Capture the cell that displays the provided text and extract its [x, y] central coordinate. 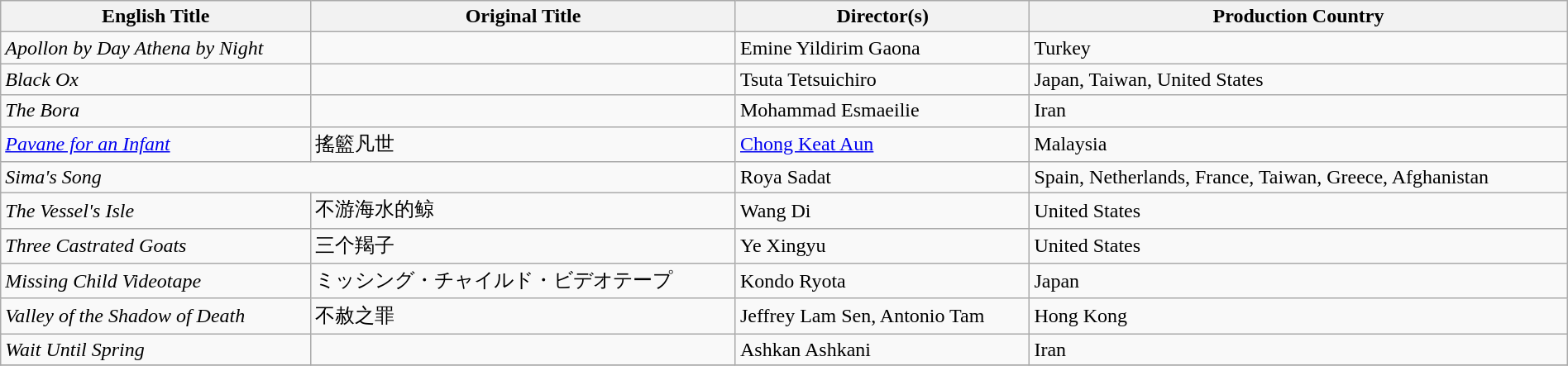
English Title [155, 17]
Kondo Ryota [882, 281]
Three Castrated Goats [155, 246]
三个羯子 [523, 246]
Ye Xingyu [882, 246]
搖籃凡世 [523, 144]
Sima's Song [369, 178]
Mohammad Esmaeilie [882, 111]
Jeffrey Lam Sen, Antonio Tam [882, 316]
Chong Keat Aun [882, 144]
Emine Yildirim Gaona [882, 48]
The Vessel's Isle [155, 212]
Tsuta Tetsuichiro [882, 79]
Japan [1298, 281]
Ashkan Ashkani [882, 349]
Valley of the Shadow of Death [155, 316]
ミッシング・チャイルド・ビデオテープ [523, 281]
Hong Kong [1298, 316]
Black Ox [155, 79]
Missing Child Videotape [155, 281]
Director(s) [882, 17]
Apollon by Day Athena by Night [155, 48]
Spain, Netherlands, France, Taiwan, Greece, Afghanistan [1298, 178]
不赦之罪 [523, 316]
Malaysia [1298, 144]
Wait Until Spring [155, 349]
不游海水的鲸 [523, 212]
Original Title [523, 17]
Pavane for an Infant [155, 144]
Production Country [1298, 17]
Wang Di [882, 212]
Turkey [1298, 48]
Japan, Taiwan, United States [1298, 79]
Roya Sadat [882, 178]
The Bora [155, 111]
